Provide the [X, Y] coordinate of the cell's center where the given text is located.  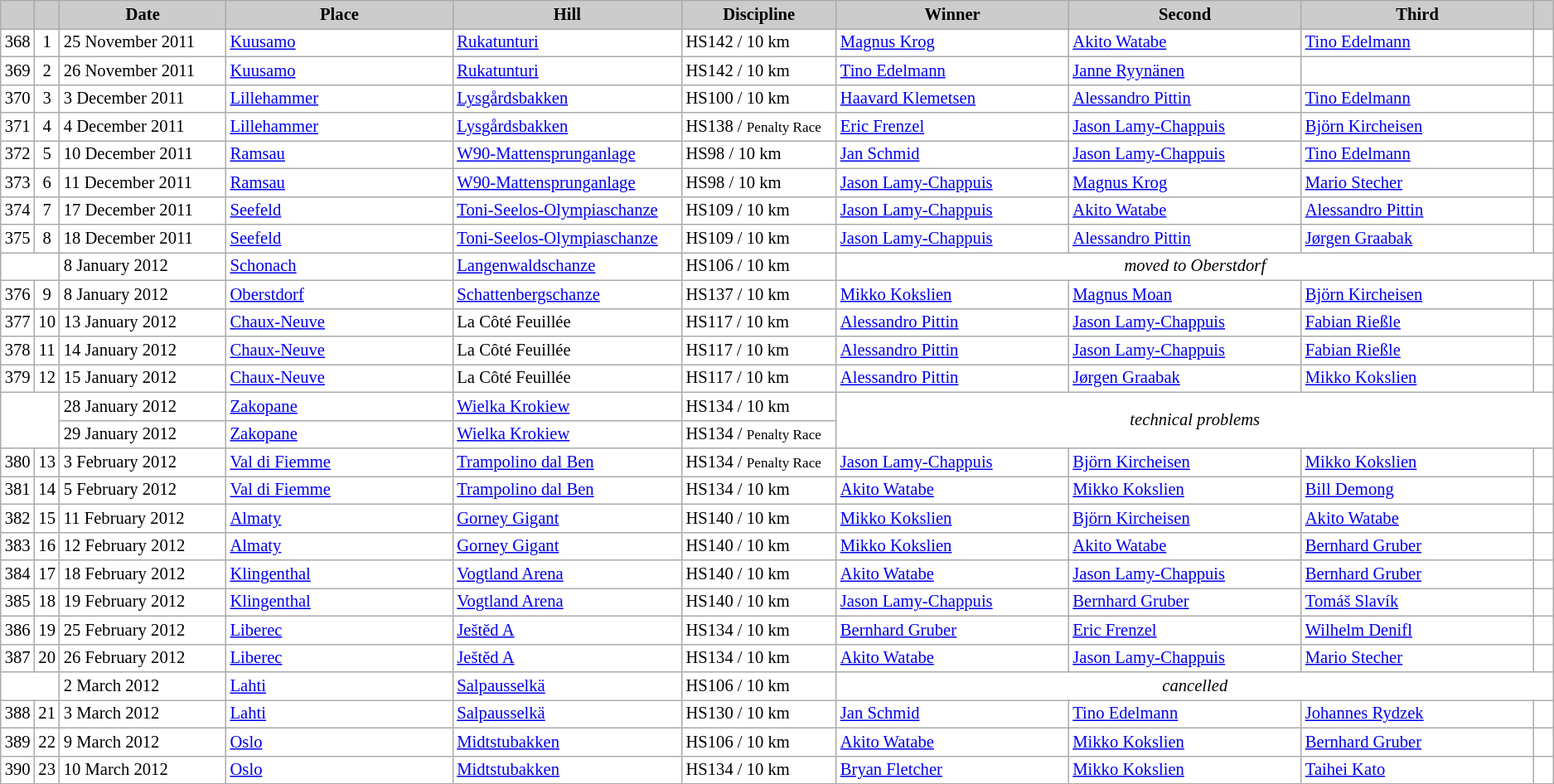
Second [1184, 14]
Schonach [340, 266]
382 [18, 518]
13 January 2012 [143, 322]
369 [18, 70]
387 [18, 658]
26 February 2012 [143, 658]
Oberstdorf [340, 294]
Date [143, 14]
3 February 2012 [143, 462]
10 [46, 322]
6 [46, 182]
Janne Ryynänen [1184, 70]
HS137 / 10 km [759, 294]
374 [18, 211]
379 [18, 378]
Discipline [759, 14]
Taihei Kato [1417, 770]
19 February 2012 [143, 602]
370 [18, 99]
13 [46, 462]
HS138 / Penalty Race [759, 127]
3 March 2012 [143, 714]
10 December 2011 [143, 154]
376 [18, 294]
Place [340, 14]
16 [46, 546]
377 [18, 322]
cancelled [1195, 685]
Winner [952, 14]
Wilhelm Denifl [1417, 630]
386 [18, 630]
5 February 2012 [143, 490]
Schattenbergschanze [567, 294]
4 [46, 127]
28 January 2012 [143, 406]
381 [18, 490]
11 February 2012 [143, 518]
383 [18, 546]
18 December 2011 [143, 238]
378 [18, 351]
20 [46, 658]
1 [46, 42]
Third [1417, 14]
14 [46, 490]
11 December 2011 [143, 182]
18 [46, 602]
371 [18, 127]
4 December 2011 [143, 127]
Hill [567, 14]
380 [18, 462]
Bryan Fletcher [952, 770]
22 [46, 742]
368 [18, 42]
15 [46, 518]
11 [46, 351]
384 [18, 574]
2 [46, 70]
375 [18, 238]
5 [46, 154]
23 [46, 770]
19 [46, 630]
Bill Demong [1417, 490]
technical problems [1195, 420]
HS130 / 10 km [759, 714]
17 December 2011 [143, 211]
17 [46, 574]
9 [46, 294]
Magnus Moan [1184, 294]
25 November 2011 [143, 42]
HS100 / 10 km [759, 99]
388 [18, 714]
373 [18, 182]
18 February 2012 [143, 574]
12 February 2012 [143, 546]
25 February 2012 [143, 630]
10 March 2012 [143, 770]
12 [46, 378]
3 [46, 99]
2 March 2012 [143, 685]
8 [46, 238]
Tomáš Slavík [1417, 602]
15 January 2012 [143, 378]
3 December 2011 [143, 99]
moved to Oberstdorf [1195, 266]
372 [18, 154]
385 [18, 602]
389 [18, 742]
Langenwaldschanze [567, 266]
9 March 2012 [143, 742]
14 January 2012 [143, 351]
390 [18, 770]
Haavard Klemetsen [952, 99]
29 January 2012 [143, 434]
7 [46, 211]
26 November 2011 [143, 70]
21 [46, 714]
Johannes Rydzek [1417, 714]
